For the text-containing cell, return its midpoint in (x, y) coordinate format. 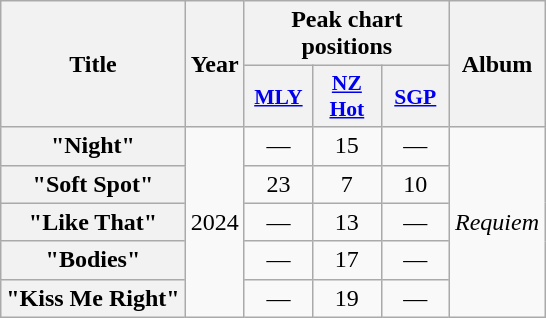
Year (214, 64)
Album (498, 64)
Title (93, 64)
13 (347, 222)
MLY (278, 96)
2024 (214, 222)
NZHot (347, 96)
"Kiss Me Right" (93, 298)
15 (347, 146)
17 (347, 260)
"Night" (93, 146)
7 (347, 184)
23 (278, 184)
Peak chart positions (346, 34)
19 (347, 298)
SGP (415, 96)
Requiem (498, 222)
"Bodies" (93, 260)
"Like That" (93, 222)
10 (415, 184)
"Soft Spot" (93, 184)
